Output the (x, y) coordinate of the center of the cell containing the given text.  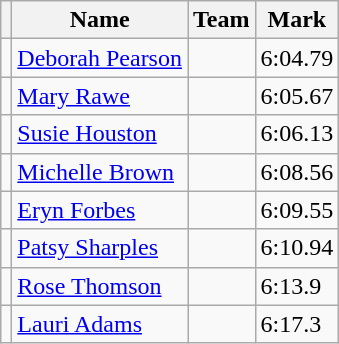
6:17.3 (297, 324)
6:10.94 (297, 248)
Mark (297, 20)
Michelle Brown (100, 172)
Name (100, 20)
6:06.13 (297, 134)
Patsy Sharples (100, 248)
6:09.55 (297, 210)
Lauri Adams (100, 324)
Mary Rawe (100, 96)
Susie Houston (100, 134)
6:08.56 (297, 172)
Rose Thomson (100, 286)
Deborah Pearson (100, 58)
Eryn Forbes (100, 210)
6:13.9 (297, 286)
6:05.67 (297, 96)
6:04.79 (297, 58)
Team (222, 20)
